Return the [x, y] coordinate for the center point of the cell that contains the specified text.  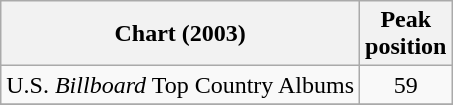
Chart (2003) [180, 34]
U.S. Billboard Top Country Albums [180, 85]
Peakposition [406, 34]
59 [406, 85]
